Capture the cell that displays the provided text and extract its (x, y) central coordinate. 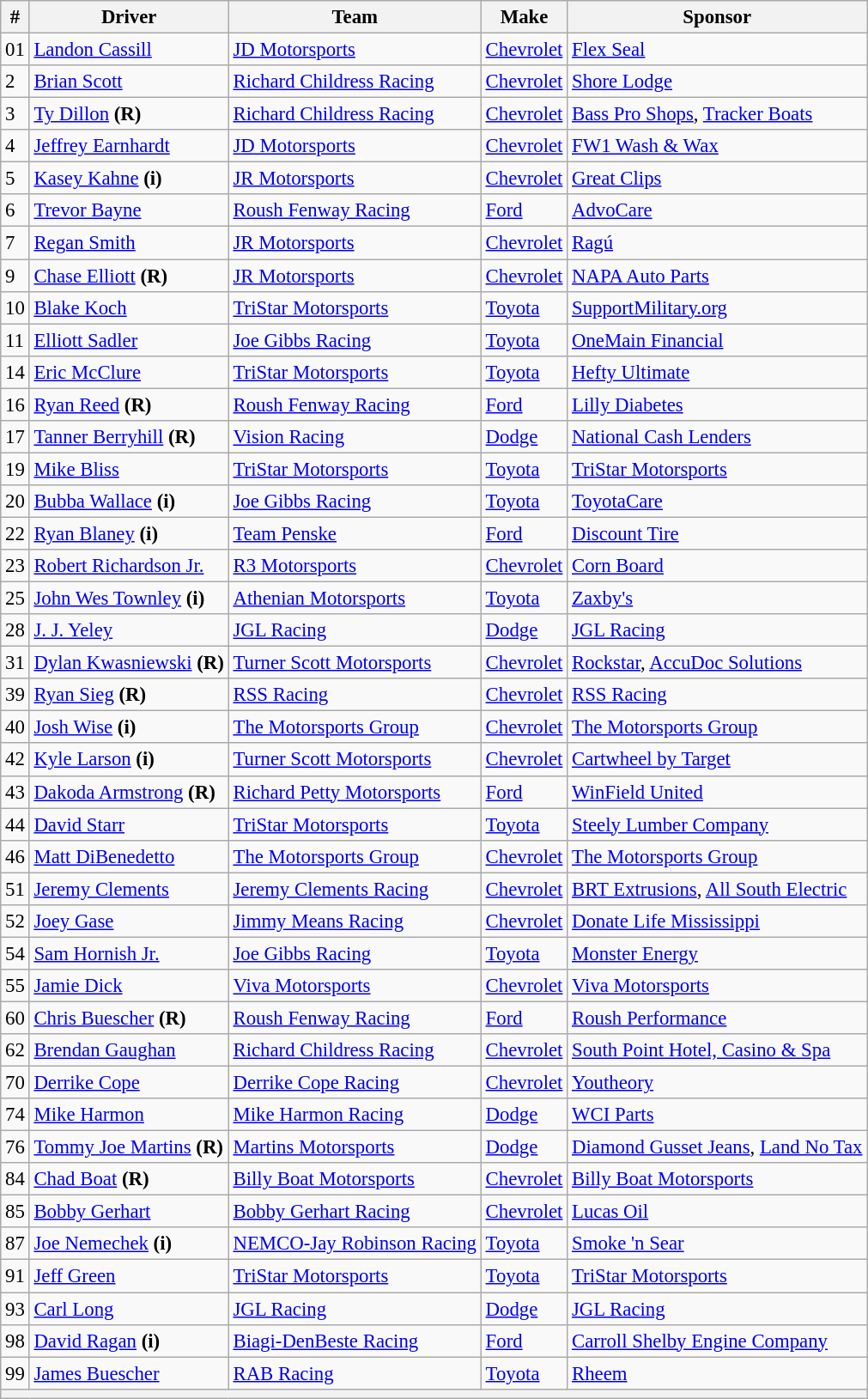
Team Penske (355, 533)
Kyle Larson (i) (129, 760)
Josh Wise (i) (129, 727)
South Point Hotel, Casino & Spa (718, 1050)
Carl Long (129, 1309)
Regan Smith (129, 243)
14 (15, 372)
Rockstar, AccuDoc Solutions (718, 663)
Brian Scott (129, 82)
39 (15, 695)
Dakoda Armstrong (R) (129, 792)
NAPA Auto Parts (718, 276)
Jamie Dick (129, 986)
Sam Hornish Jr. (129, 953)
Sponsor (718, 17)
98 (15, 1341)
6 (15, 210)
Joey Gase (129, 922)
99 (15, 1373)
Bobby Gerhart (129, 1212)
Trevor Bayne (129, 210)
17 (15, 437)
Lucas Oil (718, 1212)
54 (15, 953)
23 (15, 566)
84 (15, 1179)
ToyotaCare (718, 502)
Joe Nemechek (i) (129, 1244)
Corn Board (718, 566)
BRT Extrusions, All South Electric (718, 889)
Ty Dillon (R) (129, 114)
Mike Harmon (129, 1115)
85 (15, 1212)
19 (15, 469)
16 (15, 404)
Zaxby's (718, 599)
76 (15, 1147)
Elliott Sadler (129, 340)
42 (15, 760)
AdvoCare (718, 210)
Youtheory (718, 1083)
Carroll Shelby Engine Company (718, 1341)
Derrike Cope (129, 1083)
Bobby Gerhart Racing (355, 1212)
RAB Racing (355, 1373)
01 (15, 50)
Chase Elliott (R) (129, 276)
60 (15, 1018)
2 (15, 82)
Diamond Gusset Jeans, Land No Tax (718, 1147)
Great Clips (718, 179)
52 (15, 922)
OneMain Financial (718, 340)
70 (15, 1083)
87 (15, 1244)
Make (524, 17)
4 (15, 146)
55 (15, 986)
Driver (129, 17)
43 (15, 792)
Richard Petty Motorsports (355, 792)
Brendan Gaughan (129, 1050)
31 (15, 663)
J. J. Yeley (129, 630)
Ryan Sieg (R) (129, 695)
Tommy Joe Martins (R) (129, 1147)
NEMCO-Jay Robinson Racing (355, 1244)
44 (15, 824)
74 (15, 1115)
9 (15, 276)
John Wes Townley (i) (129, 599)
Roush Performance (718, 1018)
28 (15, 630)
Biagi-DenBeste Racing (355, 1341)
Martins Motorsports (355, 1147)
Smoke 'n Sear (718, 1244)
David Starr (129, 824)
40 (15, 727)
Lilly Diabetes (718, 404)
25 (15, 599)
Matt DiBenedetto (129, 856)
Bass Pro Shops, Tracker Boats (718, 114)
Hefty Ultimate (718, 372)
FW1 Wash & Wax (718, 146)
Discount Tire (718, 533)
Ragú (718, 243)
Rheem (718, 1373)
Cartwheel by Target (718, 760)
WCI Parts (718, 1115)
3 (15, 114)
# (15, 17)
Team (355, 17)
Athenian Motorsports (355, 599)
20 (15, 502)
SupportMilitary.org (718, 307)
Robert Richardson Jr. (129, 566)
10 (15, 307)
Eric McClure (129, 372)
Jeremy Clements Racing (355, 889)
91 (15, 1276)
Steely Lumber Company (718, 824)
Jeremy Clements (129, 889)
Ryan Reed (R) (129, 404)
62 (15, 1050)
11 (15, 340)
Chris Buescher (R) (129, 1018)
51 (15, 889)
Derrike Cope Racing (355, 1083)
James Buescher (129, 1373)
Ryan Blaney (i) (129, 533)
46 (15, 856)
David Ragan (i) (129, 1341)
5 (15, 179)
Chad Boat (R) (129, 1179)
Vision Racing (355, 437)
Bubba Wallace (i) (129, 502)
Jimmy Means Racing (355, 922)
Blake Koch (129, 307)
Flex Seal (718, 50)
WinField United (718, 792)
Jeffrey Earnhardt (129, 146)
Mike Bliss (129, 469)
Jeff Green (129, 1276)
R3 Motorsports (355, 566)
Kasey Kahne (i) (129, 179)
Monster Energy (718, 953)
Mike Harmon Racing (355, 1115)
93 (15, 1309)
Landon Cassill (129, 50)
Dylan Kwasniewski (R) (129, 663)
Tanner Berryhill (R) (129, 437)
Donate Life Mississippi (718, 922)
National Cash Lenders (718, 437)
Shore Lodge (718, 82)
22 (15, 533)
7 (15, 243)
